Provide the (x, y) coordinate of the cell's center where the given text is located.  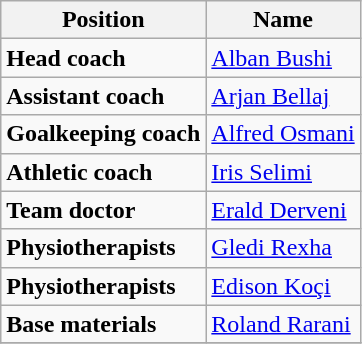
Head coach (104, 58)
Edison Koçi (283, 286)
Alfred Osmani (283, 134)
Roland Rarani (283, 324)
Alban Bushi (283, 58)
Erald Derveni (283, 210)
Arjan Bellaj (283, 96)
Goalkeeping coach (104, 134)
Iris Selimi (283, 172)
Assistant coach (104, 96)
Name (283, 20)
Base materials (104, 324)
Gledi Rexha (283, 248)
Team doctor (104, 210)
Position (104, 20)
Athletic coach (104, 172)
